Scan for the cell matching the given text and deliver its [X, Y] coordinate at center. 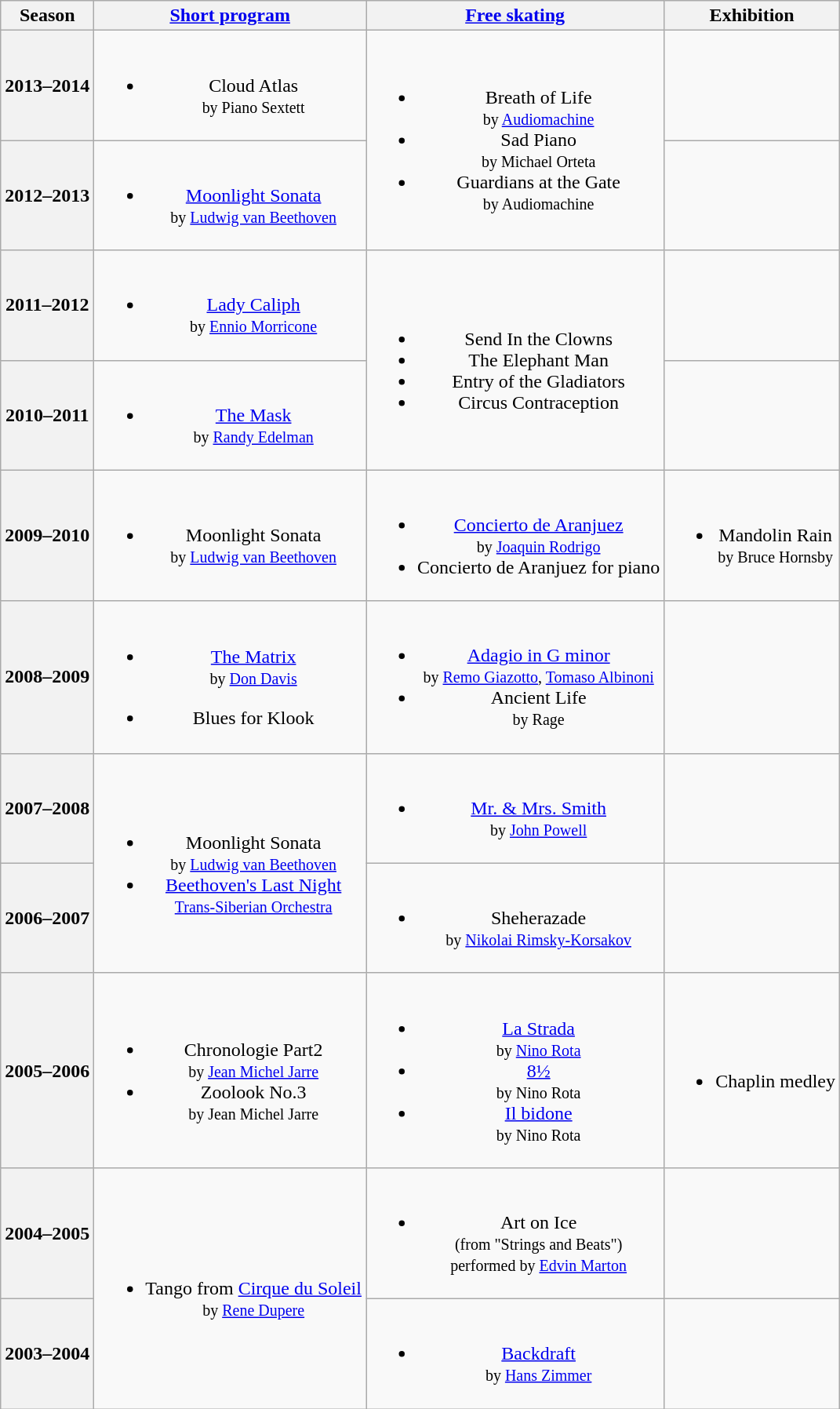
Mandolin Rain by Bruce Hornsby [752, 535]
2009–2010 [47, 535]
Cloud Atlas by Piano Sextett [231, 86]
2004–2005 [47, 1233]
2003–2004 [47, 1353]
2011–2012 [47, 305]
The Matrix by Don Davis Blues for Klook [231, 677]
Concierto de Aranjuez by Joaquin Rodrigo Concierto de Aranjuez for piano [515, 535]
Sheherazade by Nikolai Rimsky-Korsakov [515, 918]
The Mask by Randy Edelman [231, 415]
Art on Ice (from "Strings and Beats") performed by Edvin Marton [515, 1233]
Chronologie Part2 by Jean Michel Jarre Zoolook No.3 by Jean Michel Jarre [231, 1070]
Breath of Life by Audiomachine Sad Piano by Michael Orteta Guardians at the Gate by Audiomachine [515, 140]
2010–2011 [47, 415]
Mr. & Mrs. Smith by John Powell [515, 808]
Tango from Cirque du Soleil by Rene Dupere [231, 1288]
Lady Caliph by Ennio Morricone [231, 305]
2007–2008 [47, 808]
2008–2009 [47, 677]
Free skating [515, 16]
Short program [231, 16]
2005–2006 [47, 1070]
Moonlight Sonata by Ludwig van Beethoven Beethoven's Last Night Trans-Siberian Orchestra [231, 863]
2013–2014 [47, 86]
2006–2007 [47, 918]
Send In the ClownsThe Elephant ManEntry of the GladiatorsCircus Contraception [515, 360]
Exhibition [752, 16]
Adagio in G minor by Remo Giazotto, Tomaso Albinoni Ancient Life by Rage [515, 677]
2012–2013 [47, 195]
Backdraft by Hans Zimmer [515, 1353]
Season [47, 16]
La Strada by Nino Rota 8½ by Nino Rota Il bidone by Nino Rota [515, 1070]
Chaplin medley [752, 1070]
